Capture the cell that displays the provided text and extract its [X, Y] central coordinate. 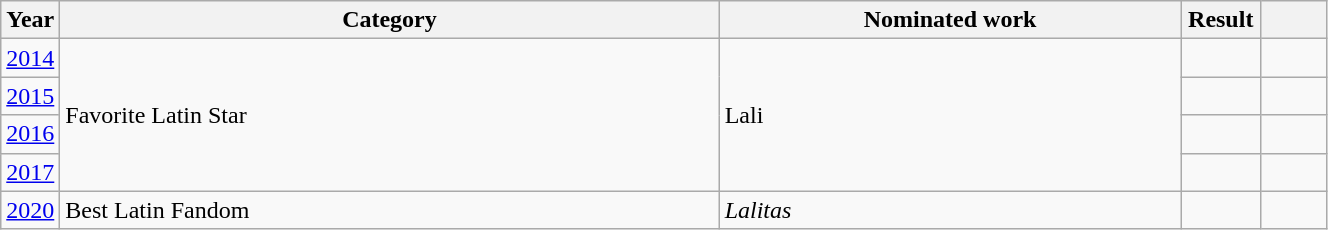
Lalitas [950, 210]
2014 [30, 58]
2020 [30, 210]
2017 [30, 172]
Result [1221, 20]
Category [390, 20]
2016 [30, 134]
Favorite Latin Star [390, 115]
Year [30, 20]
2015 [30, 96]
Lali [950, 115]
Best Latin Fandom [390, 210]
Nominated work [950, 20]
